Determine the (x, y) coordinate at the center of the cell enclosing the given text.  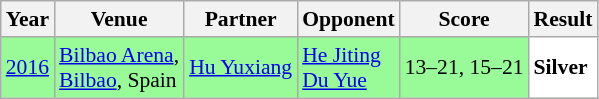
Venue (119, 19)
Bilbao Arena,Bilbao, Spain (119, 68)
Year (28, 19)
Silver (564, 68)
Score (464, 19)
2016 (28, 68)
Partner (240, 19)
Result (564, 19)
He Jiting Du Yue (348, 68)
13–21, 15–21 (464, 68)
Hu Yuxiang (240, 68)
Opponent (348, 19)
